Scan for the cell matching the given text and deliver its [X, Y] coordinate at center. 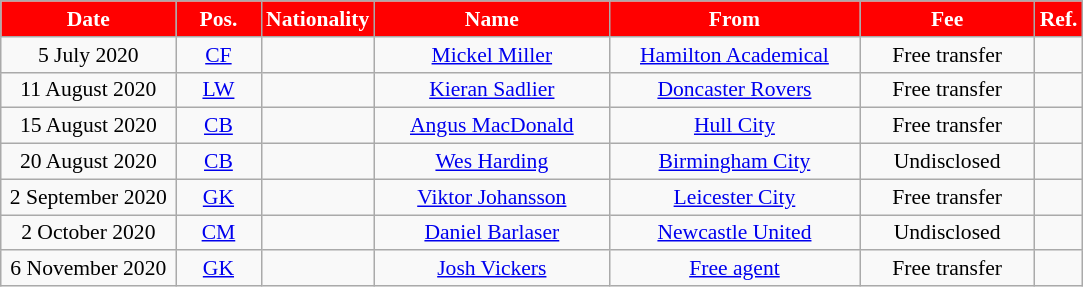
Pos. [218, 19]
Viktor Johansson [492, 197]
Kieran Sadlier [492, 90]
Wes Harding [492, 162]
Hamilton Academical [734, 55]
Fee [948, 19]
Name [492, 19]
Leicester City [734, 197]
Josh Vickers [492, 269]
2 September 2020 [88, 197]
CM [218, 233]
Nationality [318, 19]
11 August 2020 [88, 90]
From [734, 19]
Angus MacDonald [492, 126]
Mickel Miller [492, 55]
Ref. [1059, 19]
LW [218, 90]
Newcastle United [734, 233]
20 August 2020 [88, 162]
Date [88, 19]
2 October 2020 [88, 233]
6 November 2020 [88, 269]
Birmingham City [734, 162]
Daniel Barlaser [492, 233]
Free agent [734, 269]
Hull City [734, 126]
Doncaster Rovers [734, 90]
15 August 2020 [88, 126]
CF [218, 55]
5 July 2020 [88, 55]
